Search for the cell housing the specified text and yield its (X, Y) center coordinate. 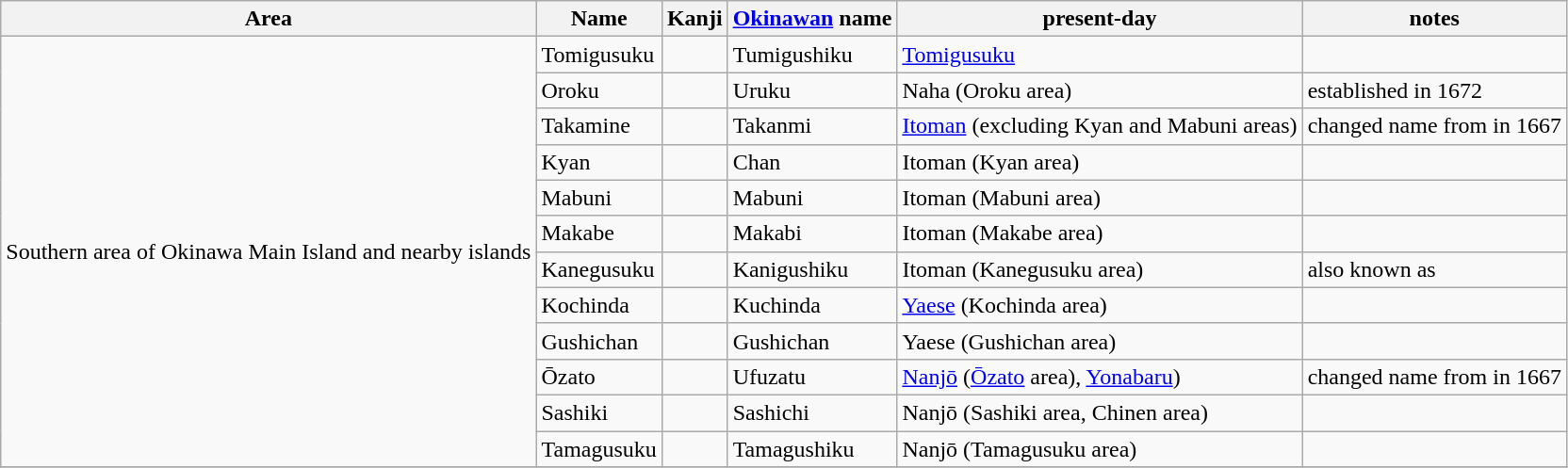
Tamagushiku (812, 449)
established in 1672 (1434, 90)
Kanegusuku (599, 269)
Name (599, 19)
Itoman (Mabuni area) (1100, 198)
Ufuzatu (812, 377)
Takamine (599, 126)
also known as (1434, 269)
Kanigushiku (812, 269)
Kuchinda (812, 305)
Tumigushiku (812, 55)
Okinawan name (812, 19)
Chan (812, 162)
Itoman (excluding Kyan and Mabuni areas) (1100, 126)
Sashichi (812, 412)
Uruku (812, 90)
Itoman (Makabe area) (1100, 234)
Oroku (599, 90)
Area (269, 19)
Ōzato (599, 377)
Yaese (Kochinda area) (1100, 305)
Itoman (Kanegusuku area) (1100, 269)
Makabe (599, 234)
Kanji (694, 19)
Southern area of Okinawa Main Island and nearby islands (269, 252)
Tamagusuku (599, 449)
Makabi (812, 234)
Itoman (Kyan area) (1100, 162)
Naha (Oroku area) (1100, 90)
Nanjō (Sashiki area, Chinen area) (1100, 412)
Nanjō (Tamagusuku area) (1100, 449)
Kyan (599, 162)
present-day (1100, 19)
notes (1434, 19)
Kochinda (599, 305)
Nanjō (Ōzato area), Yonabaru) (1100, 377)
Takanmi (812, 126)
Sashiki (599, 412)
Yaese (Gushichan area) (1100, 341)
